For the text-containing cell, return its midpoint in (X, Y) coordinate format. 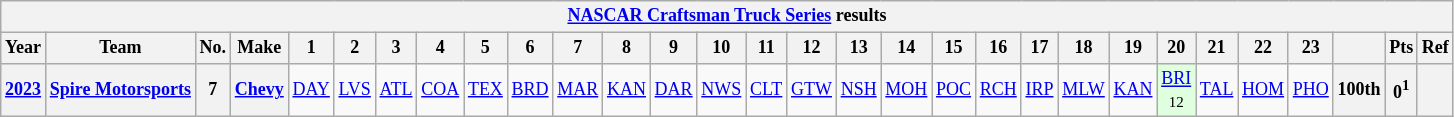
2023 (24, 90)
MOH (906, 90)
NSH (858, 90)
Chevy (259, 90)
TEX (486, 90)
100th (1359, 90)
MAR (578, 90)
GTW (812, 90)
4 (440, 48)
No. (212, 48)
22 (1264, 48)
RCH (998, 90)
Team (120, 48)
Spire Motorsports (120, 90)
IRP (1040, 90)
10 (722, 48)
8 (627, 48)
NASCAR Craftsman Truck Series results (727, 16)
CLT (766, 90)
BRI12 (1176, 90)
BRD (530, 90)
DAR (674, 90)
12 (812, 48)
Ref (1435, 48)
14 (906, 48)
2 (354, 48)
COA (440, 90)
20 (1176, 48)
NWS (722, 90)
PHO (1310, 90)
19 (1133, 48)
ATL (396, 90)
01 (1402, 90)
Pts (1402, 48)
POC (954, 90)
1 (311, 48)
Make (259, 48)
3 (396, 48)
5 (486, 48)
21 (1217, 48)
9 (674, 48)
13 (858, 48)
DAY (311, 90)
HOM (1264, 90)
16 (998, 48)
TAL (1217, 90)
18 (1084, 48)
6 (530, 48)
11 (766, 48)
Year (24, 48)
MLW (1084, 90)
17 (1040, 48)
15 (954, 48)
23 (1310, 48)
LVS (354, 90)
